Capture the cell that displays the provided text and extract its [x, y] central coordinate. 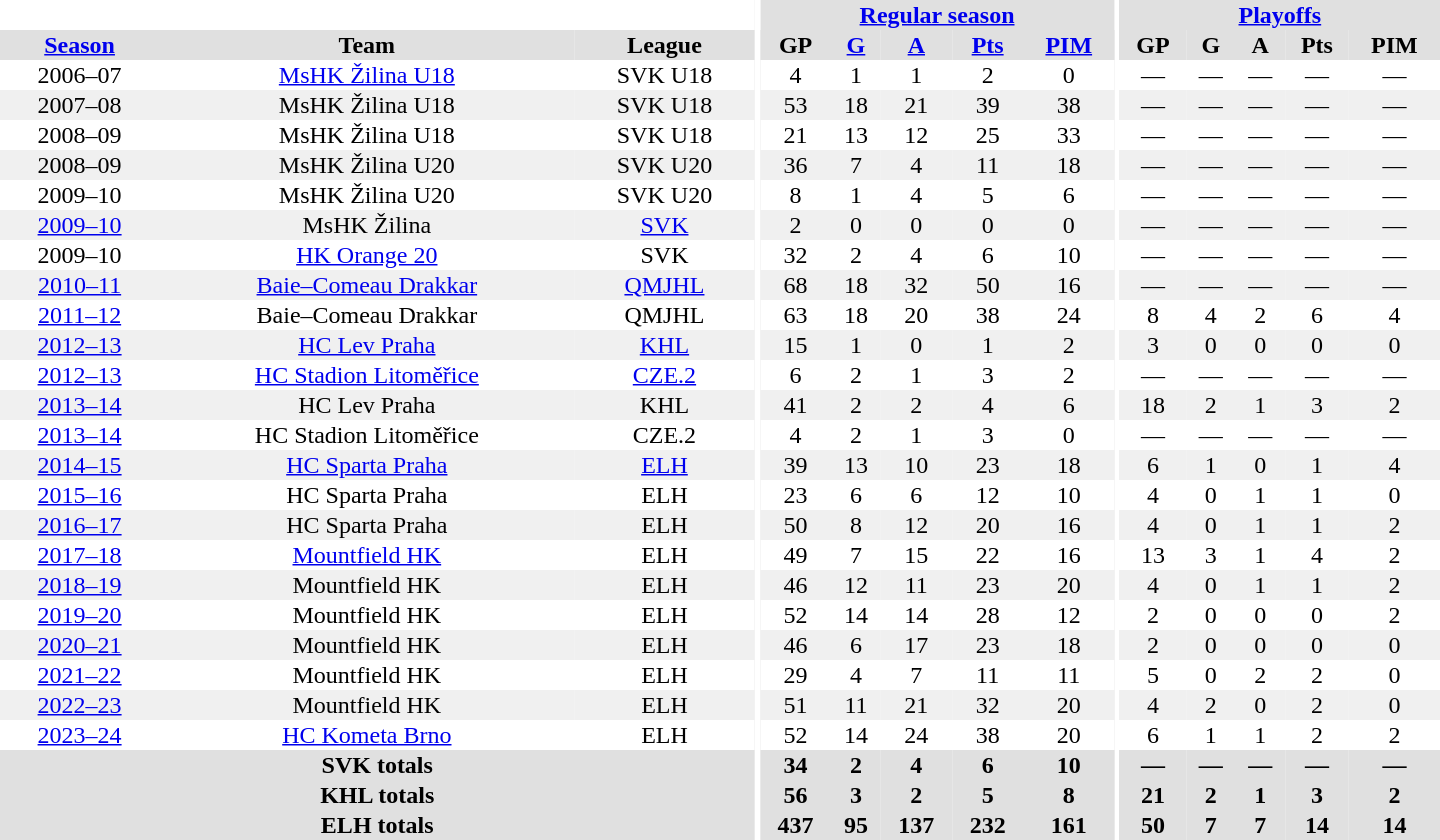
SVK totals [377, 765]
63 [796, 315]
17 [916, 645]
2019–20 [80, 615]
2007–08 [80, 105]
ELH totals [377, 825]
HC Kometa Brno [366, 735]
2011–12 [80, 315]
2017–18 [80, 555]
2014–15 [80, 465]
95 [856, 825]
51 [796, 705]
49 [796, 555]
2020–21 [80, 645]
232 [988, 825]
League [664, 45]
2018–19 [80, 585]
2010–11 [80, 285]
Season [80, 45]
29 [796, 675]
137 [916, 825]
KHL totals [377, 795]
2016–17 [80, 525]
Regular season [937, 15]
56 [796, 795]
2022–23 [80, 705]
68 [796, 285]
161 [1068, 825]
22 [988, 555]
33 [1068, 135]
Playoffs [1280, 15]
53 [796, 105]
41 [796, 405]
28 [988, 615]
36 [796, 165]
2021–22 [80, 675]
MsHK Žilina [366, 225]
34 [796, 765]
25 [988, 135]
HK Orange 20 [366, 255]
2015–16 [80, 495]
437 [796, 825]
Team [366, 45]
2006–07 [80, 75]
2023–24 [80, 735]
